Determine the (X, Y) coordinate at the center of the cell enclosing the given text.  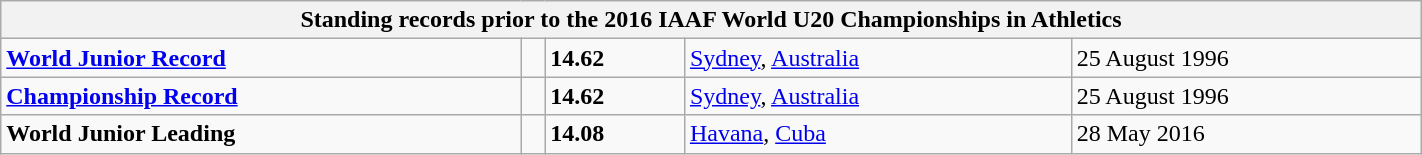
Championship Record (261, 96)
Havana, Cuba (878, 134)
World Junior Record (261, 58)
World Junior Leading (261, 134)
28 May 2016 (1246, 134)
Standing records prior to the 2016 IAAF World U20 Championships in Athletics (711, 20)
14.08 (615, 134)
